Provide the [x, y] coordinate of the cell's center where the given text is located.  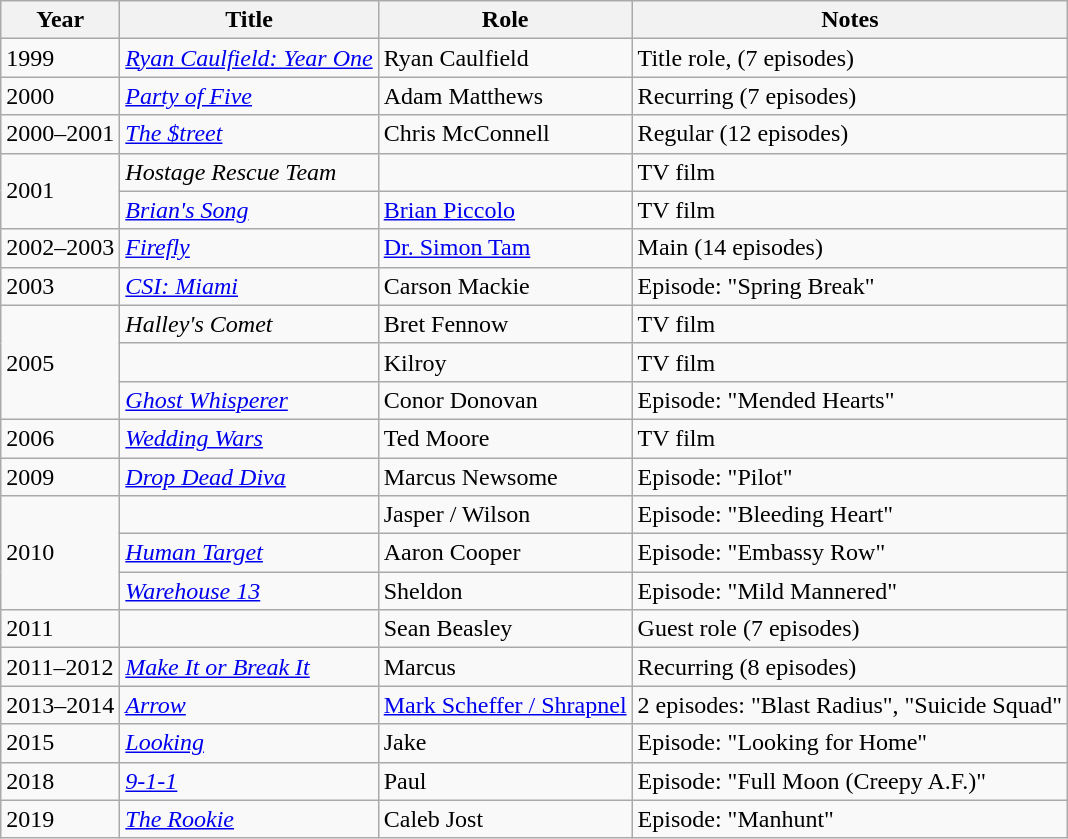
Aaron Cooper [505, 553]
9-1-1 [249, 781]
Role [505, 20]
Party of Five [249, 96]
Ryan Caulfield: Year One [249, 58]
Adam Matthews [505, 96]
Ryan Caulfield [505, 58]
2018 [60, 781]
2003 [60, 286]
Regular (12 episodes) [850, 134]
Halley's Comet [249, 324]
2010 [60, 553]
Episode: "Mild Mannered" [850, 591]
The $treet [249, 134]
Recurring (7 episodes) [850, 96]
Episode: "Mended Hearts" [850, 400]
The Rookie [249, 819]
2002–2003 [60, 248]
Marcus [505, 667]
Firefly [249, 248]
2000 [60, 96]
2001 [60, 191]
2 episodes: "Blast Radius", "Suicide Squad" [850, 705]
Jasper / Wilson [505, 515]
Episode: "Pilot" [850, 477]
Episode: "Full Moon (Creepy A.F.)" [850, 781]
2011 [60, 629]
Paul [505, 781]
Recurring (8 episodes) [850, 667]
Brian's Song [249, 210]
Marcus Newsome [505, 477]
2009 [60, 477]
Caleb Jost [505, 819]
Conor Donovan [505, 400]
Title role, (7 episodes) [850, 58]
2000–2001 [60, 134]
Warehouse 13 [249, 591]
2006 [60, 438]
Chris McConnell [505, 134]
2015 [60, 743]
Episode: "Looking for Home" [850, 743]
Carson Mackie [505, 286]
Guest role (7 episodes) [850, 629]
Jake [505, 743]
Ghost Whisperer [249, 400]
Make It or Break It [249, 667]
Arrow [249, 705]
Looking [249, 743]
Title [249, 20]
Episode: "Spring Break" [850, 286]
2013–2014 [60, 705]
Bret Fennow [505, 324]
1999 [60, 58]
2011–2012 [60, 667]
Notes [850, 20]
CSI: Miami [249, 286]
Hostage Rescue Team [249, 172]
Year [60, 20]
Wedding Wars [249, 438]
Sean Beasley [505, 629]
Episode: "Embassy Row" [850, 553]
Ted Moore [505, 438]
Kilroy [505, 362]
Drop Dead Diva [249, 477]
Episode: "Manhunt" [850, 819]
Brian Piccolo [505, 210]
Human Target [249, 553]
Sheldon [505, 591]
Mark Scheffer / Shrapnel [505, 705]
2019 [60, 819]
Dr. Simon Tam [505, 248]
Episode: "Bleeding Heart" [850, 515]
2005 [60, 362]
Main (14 episodes) [850, 248]
